Scan for the cell matching the given text and deliver its [x, y] coordinate at center. 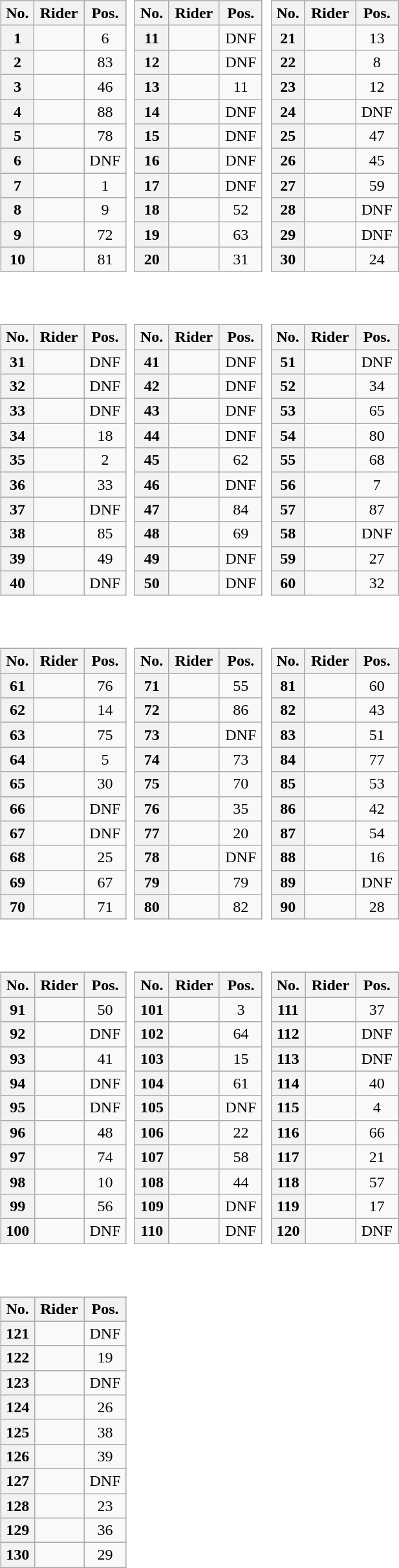
110 [153, 1231]
90 [288, 907]
108 [153, 1181]
107 [153, 1157]
102 [153, 1034]
101 [153, 1010]
126 [17, 1456]
114 [288, 1083]
112 [288, 1034]
119 [288, 1206]
109 [153, 1206]
104 [153, 1083]
122 [17, 1358]
No. Rider Pos. 41 DNF 42 DNF 43 DNF 44 DNF 45 62 46 DNF 47 84 48 69 49 DNF 50 DNF [200, 451]
121 [17, 1333]
116 [288, 1132]
99 [17, 1206]
95 [17, 1108]
130 [17, 1555]
118 [288, 1181]
89 [288, 882]
97 [17, 1157]
124 [17, 1407]
120 [288, 1231]
No. Rider Pos. 101 3 102 64 103 15 104 61 105 DNF 106 22 107 58 108 44 109 DNF 110 DNF [200, 1099]
115 [288, 1108]
111 [288, 1010]
100 [17, 1231]
105 [153, 1108]
129 [17, 1531]
93 [17, 1059]
113 [288, 1059]
98 [17, 1181]
123 [17, 1383]
94 [17, 1083]
125 [17, 1432]
103 [153, 1059]
96 [17, 1132]
128 [17, 1505]
92 [17, 1034]
106 [153, 1132]
127 [17, 1481]
117 [288, 1157]
No. Rider Pos. 71 55 72 86 73 DNF 74 73 75 70 76 35 77 20 78 DNF 79 79 80 82 [200, 775]
91 [17, 1010]
